Detect which cell encompasses the target text, then output its [x, y] center coordinate. 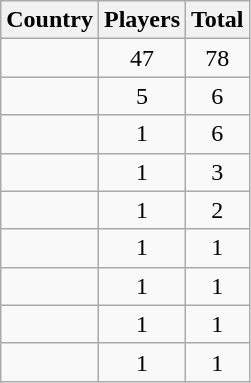
3 [218, 172]
2 [218, 210]
47 [142, 58]
5 [142, 96]
Players [142, 20]
Total [218, 20]
78 [218, 58]
Country [50, 20]
